Search for the cell housing the specified text and yield its [X, Y] center coordinate. 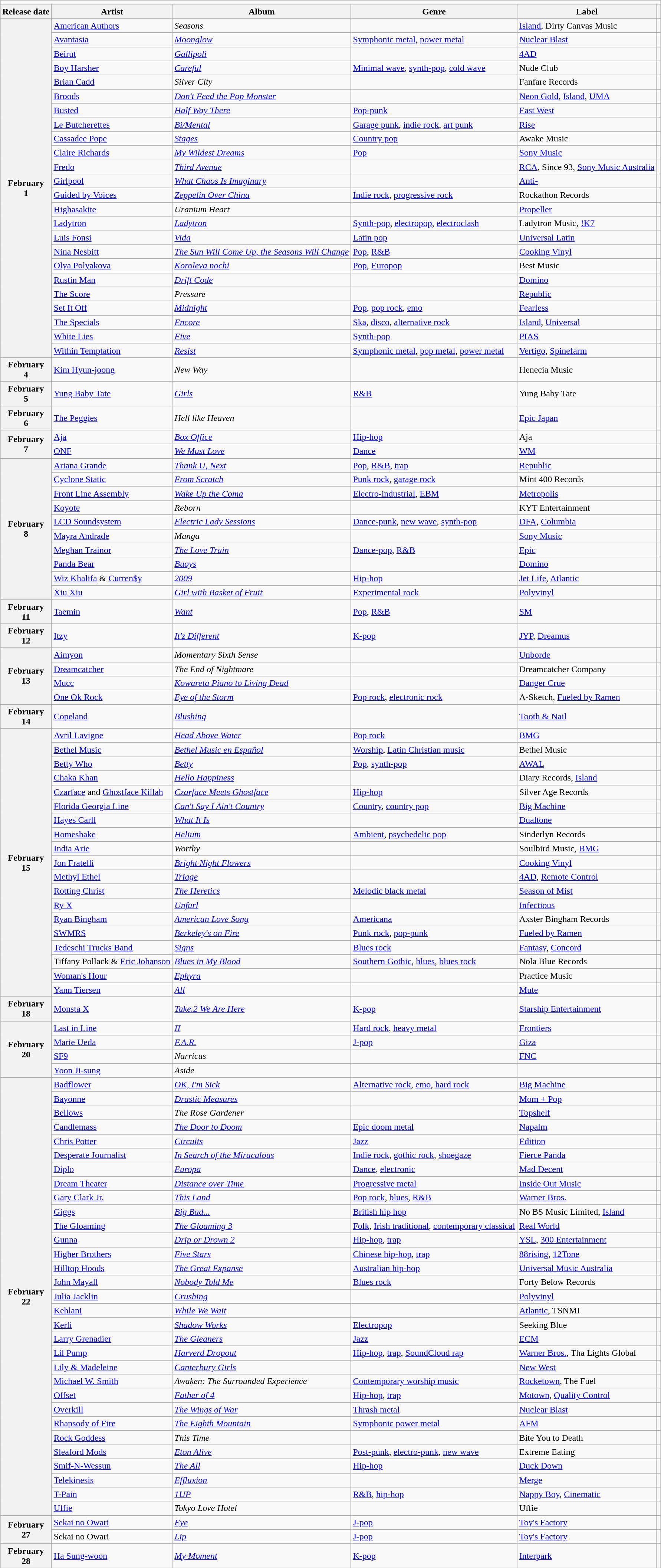
Progressive metal [434, 1184]
Dance [434, 451]
Triage [262, 877]
Take.2 We Are Here [262, 1009]
Thrash metal [434, 1410]
Punk rock, pop-punk [434, 933]
February6 [26, 418]
Awaken: The Surrounded Experience [262, 1381]
East West [587, 110]
Gunna [112, 1240]
Drip or Drown 2 [262, 1240]
Experimental rock [434, 592]
Napalm [587, 1127]
The Great Expanse [262, 1268]
Pop rock, electronic rock [434, 697]
Unborde [587, 655]
Pop, pop rock, emo [434, 308]
Artist [112, 12]
Betty Who [112, 764]
Guided by Voices [112, 195]
American Love Song [262, 919]
New West [587, 1367]
2009 [262, 578]
Anti- [587, 181]
Ryan Bingham [112, 919]
Awake Music [587, 138]
February18 [26, 1009]
While We Wait [262, 1310]
What Chaos Is Imaginary [262, 181]
Offset [112, 1395]
Blushing [262, 716]
Bite You to Death [587, 1438]
Synth-pop, electropop, electroclash [434, 223]
Mint 400 Records [587, 479]
Le Butcherettes [112, 124]
Hip-hop, trap, SoundCloud rap [434, 1353]
Busted [112, 110]
February14 [26, 716]
The Door to Doom [262, 1127]
Mad Decent [587, 1169]
Czarface and Ghostface Killah [112, 792]
Southern Gothic, blues, blues rock [434, 962]
Chaka Khan [112, 778]
Koyote [112, 508]
Genre [434, 12]
AFM [587, 1424]
Koroleva nochi [262, 266]
Girl with Basket of Fruit [262, 592]
Within Temptation [112, 350]
Alternative rock, emo, hard rock [434, 1084]
Tedeschi Trucks Band [112, 947]
Diplo [112, 1169]
Father of 4 [262, 1395]
February20 [26, 1049]
The Heretics [262, 891]
Universal Music Australia [587, 1268]
Epic [587, 550]
Eye [262, 1522]
Julia Jacklin [112, 1296]
Mom + Pop [587, 1099]
Album [262, 12]
Worship, Latin Christian music [434, 750]
Rotting Christ [112, 891]
From Scratch [262, 479]
Epic doom metal [434, 1127]
Dualtone [587, 820]
Label [587, 12]
Broods [112, 96]
Dreamcatcher [112, 669]
Nina Nesbitt [112, 252]
Yann Tiersen [112, 990]
ECM [587, 1339]
Last in Line [112, 1028]
Shadow Works [262, 1325]
Claire Richards [112, 153]
February27 [26, 1529]
SM [587, 612]
Pop rock [434, 736]
Drift Code [262, 280]
Boy Harsher [112, 68]
John Mayall [112, 1282]
R&B, hip-hop [434, 1494]
Symphonic power metal [434, 1424]
Ha Sung-woon [112, 1556]
Neon Gold, Island, UMA [587, 96]
Reborn [262, 508]
Island, Universal [587, 322]
Marie Ueda [112, 1042]
Beirut [112, 54]
Distance over Time [262, 1184]
Blues in My Blood [262, 962]
Best Music [587, 266]
Copeland [112, 716]
British hip hop [434, 1212]
Resist [262, 350]
Desperate Journalist [112, 1155]
Sleaford Mods [112, 1452]
FNC [587, 1056]
Luis Fonsi [112, 238]
A-Sketch, Fueled by Ramen [587, 697]
The Wings of War [262, 1410]
Pop [434, 153]
YSL, 300 Entertainment [587, 1240]
88rising, 12Tone [587, 1254]
Don't Feed the Pop Monster [262, 96]
India Arie [112, 848]
Bright Night Flowers [262, 862]
Eye of the Storm [262, 697]
Vertigo, Spinefarm [587, 350]
Pop-punk [434, 110]
Cyclone Static [112, 479]
Itzy [112, 635]
Propeller [587, 209]
Third Avenue [262, 167]
Girls [262, 393]
Tokyo Love Hotel [262, 1508]
Kowareta Piano to Living Dead [262, 683]
F.A.R. [262, 1042]
Manga [262, 536]
Lip [262, 1536]
Country, country pop [434, 806]
Woman's Hour [112, 976]
Inside Out Music [587, 1184]
Avril Lavigne [112, 736]
Ska, disco, alternative rock [434, 322]
Meghan Trainor [112, 550]
No BS Music Limited, Island [587, 1212]
Release date [26, 12]
1UP [262, 1494]
Fantasy, Concord [587, 947]
Wake Up the Coma [262, 494]
Bi/Mental [262, 124]
Vida [262, 238]
February12 [26, 635]
Warner Bros., Tha Lights Global [587, 1353]
Worthy [262, 848]
The Sun Will Come Up, the Seasons Will Change [262, 252]
American Authors [112, 26]
Encore [262, 322]
Indie rock, progressive rock [434, 195]
Topshelf [587, 1113]
Moonglow [262, 40]
February5 [26, 393]
February8 [26, 529]
Florida Georgia Line [112, 806]
Electropop [434, 1325]
Rise [587, 124]
Candlemass [112, 1127]
Bayonne [112, 1099]
Pop rock, blues, R&B [434, 1198]
Seeking Blue [587, 1325]
New Way [262, 370]
Chinese hip-hop, trap [434, 1254]
Higher Brothers [112, 1254]
Big Bad... [262, 1212]
OK, I'm Sick [262, 1084]
Season of Mist [587, 891]
Fredo [112, 167]
The All [262, 1466]
RCA, Since 93, Sony Music Australia [587, 167]
Axster Bingham Records [587, 919]
Nobody Told Me [262, 1282]
Unfurl [262, 905]
February13 [26, 676]
Smif-N-Wessun [112, 1466]
My Wildest Dreams [262, 153]
Midnight [262, 308]
Extreme Eating [587, 1452]
Highasakite [112, 209]
Xiu Xiu [112, 592]
Motown, Quality Control [587, 1395]
White Lies [112, 336]
Badflower [112, 1084]
LCD Soundsystem [112, 522]
Edition [587, 1141]
Stages [262, 138]
Dance-pop, R&B [434, 550]
Tiffany Pollack & Eric Johanson [112, 962]
Betty [262, 764]
Mucc [112, 683]
Drastic Measures [262, 1099]
Seasons [262, 26]
Jon Fratelli [112, 862]
February1 [26, 188]
Atlantic, TSNMI [587, 1310]
R&B [434, 393]
Hello Happiness [262, 778]
February15 [26, 862]
Folk, Irish traditional, contemporary classical [434, 1226]
Bellows [112, 1113]
The Gloaming [112, 1226]
What It Is [262, 820]
Overkill [112, 1410]
WM [587, 451]
Post-punk, electro-punk, new wave [434, 1452]
Starship Entertainment [587, 1009]
Crushing [262, 1296]
Czarface Meets Ghostface [262, 792]
Thank U, Next [262, 465]
Michael W. Smith [112, 1381]
Rock Goddess [112, 1438]
Synth-pop [434, 336]
Country pop [434, 138]
Dream Theater [112, 1184]
Circuits [262, 1141]
Dance, electronic [434, 1169]
Indie rock, gothic rock, shoegaze [434, 1155]
Hayes Carll [112, 820]
Cassadee Pope [112, 138]
The Specials [112, 322]
Rhapsody of Fire [112, 1424]
Island, Dirty Canvas Music [587, 26]
Zeppelin Over China [262, 195]
Merge [587, 1480]
SF9 [112, 1056]
February4 [26, 370]
Telekinesis [112, 1480]
Eton Alive [262, 1452]
Hell like Heaven [262, 418]
Ambient, psychedelic pop [434, 834]
Rockathon Records [587, 195]
Dreamcatcher Company [587, 669]
February7 [26, 444]
Five [262, 336]
Canterbury Girls [262, 1367]
Fanfare Records [587, 82]
Metropolis [587, 494]
Symphonic metal, power metal [434, 40]
Silver Age Records [587, 792]
Infectious [587, 905]
Gary Clark Jr. [112, 1198]
Larry Grenadier [112, 1339]
Tooth & Nail [587, 716]
Can't Say I Ain't Country [262, 806]
Girlpool [112, 181]
Danger Crue [587, 683]
Mute [587, 990]
Pop, R&B, trap [434, 465]
Narricus [262, 1056]
Rustin Man [112, 280]
4AD, Remote Control [587, 877]
The End of Nightmare [262, 669]
Kehlani [112, 1310]
Fierce Panda [587, 1155]
This Time [262, 1438]
Effluxion [262, 1480]
Hilltop Hoods [112, 1268]
Ephyra [262, 976]
Lily & Madeleine [112, 1367]
Australian hip-hop [434, 1268]
Giza [587, 1042]
Harverd Dropout [262, 1353]
Diary Records, Island [587, 778]
Silver City [262, 82]
Olya Polyakova [112, 266]
Avantasia [112, 40]
Punk rock, garage rock [434, 479]
Brian Cadd [112, 82]
The Score [112, 294]
Symphonic metal, pop metal, power metal [434, 350]
Methyl Ethel [112, 877]
Panda Bear [112, 564]
Chris Potter [112, 1141]
Fearless [587, 308]
Americana [434, 919]
Hard rock, heavy metal [434, 1028]
Homeshake [112, 834]
This Land [262, 1198]
Soulbird Music, BMG [587, 848]
It'z Different [262, 635]
Helium [262, 834]
The Love Train [262, 550]
ONF [112, 451]
SWMRS [112, 933]
Aimyon [112, 655]
Berkeley's on Fire [262, 933]
Mayra Andrade [112, 536]
II [262, 1028]
Gallipoli [262, 54]
Five Stars [262, 1254]
Interpark [587, 1556]
Giggs [112, 1212]
Pop, Europop [434, 266]
The Gloaming 3 [262, 1226]
Garage punk, indie rock, art punk [434, 124]
The Gleaners [262, 1339]
Jet Life, Atlantic [587, 578]
All [262, 990]
Bethel Music en Español [262, 750]
Sinderlyn Records [587, 834]
Set It Off [112, 308]
Nola Blue Records [587, 962]
Real World [587, 1226]
Practice Music [587, 976]
Fueled by Ramen [587, 933]
Momentary Sixth Sense [262, 655]
Henecia Music [587, 370]
Dance-punk, new wave, synth-pop [434, 522]
JYP, Dreamus [587, 635]
Epic Japan [587, 418]
Electro-industrial, EBM [434, 494]
Lil Pump [112, 1353]
Minimal wave, synth-pop, cold wave [434, 68]
Rocketown, The Fuel [587, 1381]
The Rose Gardener [262, 1113]
Melodic black metal [434, 891]
We Must Love [262, 451]
February11 [26, 612]
Duck Down [587, 1466]
Nude Club [587, 68]
Ariana Grande [112, 465]
One Ok Rock [112, 697]
PIAS [587, 336]
Aside [262, 1070]
Universal Latin [587, 238]
Pop, synth-pop [434, 764]
Nappy Boy, Cinematic [587, 1494]
KYT Entertainment [587, 508]
4AD [587, 54]
Electric Lady Sessions [262, 522]
DFA, Columbia [587, 522]
Box Office [262, 437]
Europa [262, 1169]
BMG [587, 736]
Contemporary worship music [434, 1381]
February28 [26, 1556]
Buoys [262, 564]
In Search of the Miraculous [262, 1155]
Careful [262, 68]
Pressure [262, 294]
T-Pain [112, 1494]
Head Above Water [262, 736]
The Peggies [112, 418]
Half Way There [262, 110]
Forty Below Records [587, 1282]
Monsta X [112, 1009]
Wiz Khalifa & Curren$y [112, 578]
Kim Hyun-joong [112, 370]
Yoon Ji-sung [112, 1070]
Taemin [112, 612]
Front Line Assembly [112, 494]
My Moment [262, 1556]
The Eighth Mountain [262, 1424]
Uranium Heart [262, 209]
Signs [262, 947]
Ry X [112, 905]
Frontiers [587, 1028]
AWAL [587, 764]
Warner Bros. [587, 1198]
February22 [26, 1296]
Ladytron Music, !K7 [587, 223]
Want [262, 612]
Kerli [112, 1325]
Latin pop [434, 238]
